Search for the cell housing the specified text and yield its [x, y] center coordinate. 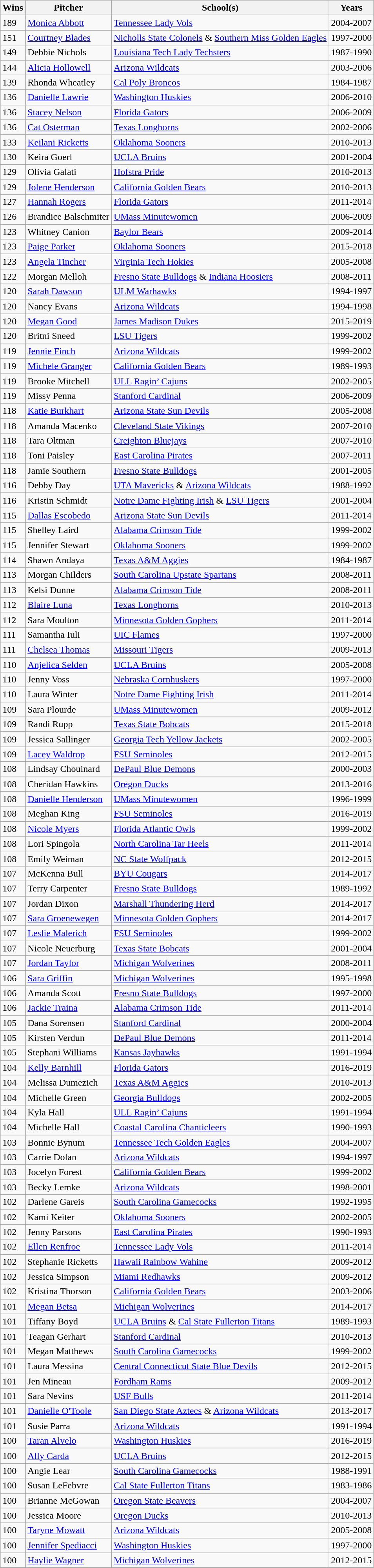
Michele Granger [69, 366]
2007-2011 [351, 456]
Carrie Dolan [69, 1157]
Cat Osterman [69, 127]
Sara Plourde [69, 709]
Morgan Melloh [69, 276]
Angela Tincher [69, 262]
114 [13, 560]
Kansas Jayhawks [220, 1053]
Haylie Wagner [69, 1560]
Blaire Luna [69, 605]
ULM Warhawks [220, 291]
Tiffany Boyd [69, 1321]
2013-2016 [351, 784]
139 [13, 82]
Terry Carpenter [69, 888]
Angie Lear [69, 1471]
Jennifer Stewart [69, 545]
Stephanie Ricketts [69, 1262]
Miami Redhawks [220, 1277]
1994-1998 [351, 306]
Jocelyn Forest [69, 1172]
Shawn Andaya [69, 560]
Kirsten Verdun [69, 1038]
Jamie Southern [69, 471]
Ellen Renfroe [69, 1247]
Jenny Voss [69, 680]
Jennifer Spediacci [69, 1545]
Nicole Myers [69, 829]
Rhonda Wheatley [69, 82]
Bonnie Bynum [69, 1142]
Lacey Waldrop [69, 754]
Randi Rupp [69, 724]
Paige Parker [69, 247]
Shelley Laird [69, 530]
Susie Parra [69, 1426]
Florida Atlantic Owls [220, 829]
Taran Alvelo [69, 1441]
Cal State Fullerton Titans [220, 1486]
2009-2013 [351, 649]
Creighton Bluejays [220, 441]
South Carolina Upstate Spartans [220, 575]
Tara Oltman [69, 441]
Alicia Hollowell [69, 67]
1987-1990 [351, 53]
Britni Sneed [69, 336]
Notre Dame Fighting Irish & LSU Tigers [220, 500]
Jordan Taylor [69, 963]
School(s) [220, 8]
2000-2003 [351, 769]
151 [13, 38]
Brianne McGowan [69, 1501]
Jenny Parsons [69, 1232]
Central Connecticut State Blue Devils [220, 1366]
Cal Poly Broncos [220, 82]
Anjelica Selden [69, 665]
Emily Weiman [69, 859]
Sarah Dawson [69, 291]
133 [13, 142]
Baylor Bears [220, 232]
Sara Moulton [69, 620]
Susan LeFebvre [69, 1486]
Teagan Gerhart [69, 1336]
Morgan Childers [69, 575]
Years [351, 8]
UCLA Bruins & Cal State Fullerton Titans [220, 1321]
Michelle Hall [69, 1127]
122 [13, 276]
Pitcher [69, 8]
Becky Lemke [69, 1187]
Jessica Simpson [69, 1277]
Laura Winter [69, 695]
NC State Wolfpack [220, 859]
Kelly Barnhill [69, 1068]
Chelsea Thomas [69, 649]
Jolene Henderson [69, 187]
Nebraska Cornhuskers [220, 680]
Whitney Canion [69, 232]
Keilani Ricketts [69, 142]
Danielle Lawrie [69, 97]
Darlene Gareis [69, 1202]
Samantha Iuli [69, 635]
Taryne Mowatt [69, 1530]
126 [13, 217]
Kami Keiter [69, 1217]
Lindsay Chouinard [69, 769]
San Diego State Aztecs & Arizona Wildcats [220, 1411]
2002-2006 [351, 127]
Sara Nevins [69, 1396]
Amanda Scott [69, 993]
1996-1999 [351, 799]
Sara Griffin [69, 978]
2013-2017 [351, 1411]
Cheridan Hawkins [69, 784]
Toni Paisley [69, 456]
Meghan King [69, 814]
Jessica Sallinger [69, 739]
Missy Penna [69, 396]
1995-1998 [351, 978]
Kristin Schmidt [69, 500]
Courtney Blades [69, 38]
Oregon State Beavers [220, 1501]
1988-1992 [351, 486]
Coastal Carolina Chanticleers [220, 1127]
Nicholls State Colonels & Southern Miss Golden Eagles [220, 38]
Missouri Tigers [220, 649]
Nicole Neuerburg [69, 948]
Lori Spingola [69, 844]
1983-1986 [351, 1486]
Cleveland State Vikings [220, 426]
1998-2001 [351, 1187]
Tennessee Tech Golden Eagles [220, 1142]
Jordan Dixon [69, 903]
Nancy Evans [69, 306]
Kelsi Dunne [69, 590]
Kyla Hall [69, 1112]
Kristina Thorson [69, 1292]
189 [13, 23]
Virginia Tech Hokies [220, 262]
Brandice Balschmiter [69, 217]
2001-2005 [351, 471]
Danielle O'Toole [69, 1411]
149 [13, 53]
Georgia Tech Yellow Jackets [220, 739]
Melissa Dumezich [69, 1082]
Louisiana Tech Lady Techsters [220, 53]
Jen Mineau [69, 1381]
Fresno State Bulldogs & Indiana Hoosiers [220, 276]
Megan Good [69, 321]
LSU Tigers [220, 336]
Megan Matthews [69, 1351]
BYU Cougars [220, 873]
Laura Messina [69, 1366]
130 [13, 157]
127 [13, 202]
Monica Abbott [69, 23]
North Carolina Tar Heels [220, 844]
Dana Sorensen [69, 1023]
144 [13, 67]
Jessica Moore [69, 1515]
1989-1992 [351, 888]
Marshall Thundering Herd [220, 903]
Debbie Nichols [69, 53]
Notre Dame Fighting Irish [220, 695]
UIC Flames [220, 635]
1988-1991 [351, 1471]
2006-2010 [351, 97]
Jackie Traina [69, 1008]
Hannah Rogers [69, 202]
Michelle Green [69, 1097]
Brooke Mitchell [69, 381]
Fordham Rams [220, 1381]
Debby Day [69, 486]
Megan Betsa [69, 1306]
Katie Burkhart [69, 411]
UTA Mavericks & Arizona Wildcats [220, 486]
2000-2004 [351, 1023]
Sara Groenewegen [69, 919]
Hawaii Rainbow Wahine [220, 1262]
Stacey Nelson [69, 112]
1992-1995 [351, 1202]
Amanda Macenko [69, 426]
Stephani Williams [69, 1053]
Dallas Escobedo [69, 515]
Jennie Finch [69, 351]
Georgia Bulldogs [220, 1097]
Keira Goerl [69, 157]
USF Bulls [220, 1396]
Hofstra Pride [220, 172]
McKenna Bull [69, 873]
Danielle Henderson [69, 799]
Olivia Galati [69, 172]
James Madison Dukes [220, 321]
Leslie Malerich [69, 933]
2009-2014 [351, 232]
Ally Carda [69, 1456]
2015-2019 [351, 321]
Wins [13, 8]
